Extract the [X, Y] coordinate from the center of the cell holding the provided text.  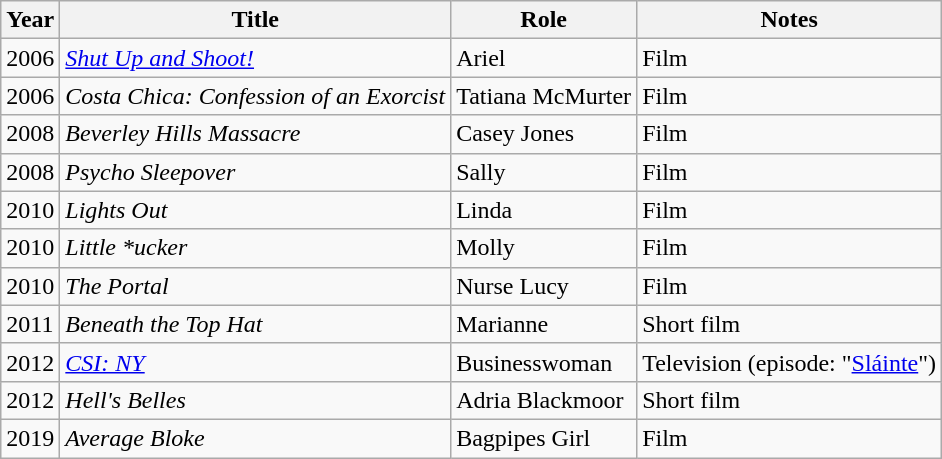
Bagpipes Girl [544, 438]
Little *ucker [256, 248]
Marianne [544, 324]
Businesswoman [544, 362]
Lights Out [256, 210]
Beverley Hills Massacre [256, 134]
Casey Jones [544, 134]
Psycho Sleepover [256, 172]
CSI: NY [256, 362]
Beneath the Top Hat [256, 324]
Year [30, 20]
Hell's Belles [256, 400]
2019 [30, 438]
Sally [544, 172]
Role [544, 20]
Television (episode: "Sláinte") [790, 362]
Title [256, 20]
Linda [544, 210]
Tatiana McMurter [544, 96]
Shut Up and Shoot! [256, 58]
Adria Blackmoor [544, 400]
The Portal [256, 286]
Notes [790, 20]
2011 [30, 324]
Ariel [544, 58]
Average Bloke [256, 438]
Costa Chica: Confession of an Exorcist [256, 96]
Molly [544, 248]
Nurse Lucy [544, 286]
